Return the (x, y) coordinate for the center point of the cell that contains the specified text.  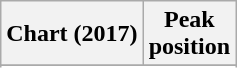
Chart (2017) (72, 34)
Peakposition (189, 34)
